Return [x, y] of the center of cell containing provided text 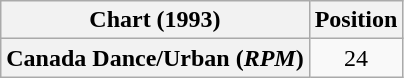
Canada Dance/Urban (RPM) [155, 58]
24 [356, 58]
Position [356, 20]
Chart (1993) [155, 20]
